Find where the given text appears and provide that cell's center as (X, Y) coordinate. 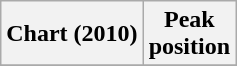
Peak position (189, 34)
Chart (2010) (72, 34)
